For the text-containing cell, return its midpoint in (x, y) coordinate format. 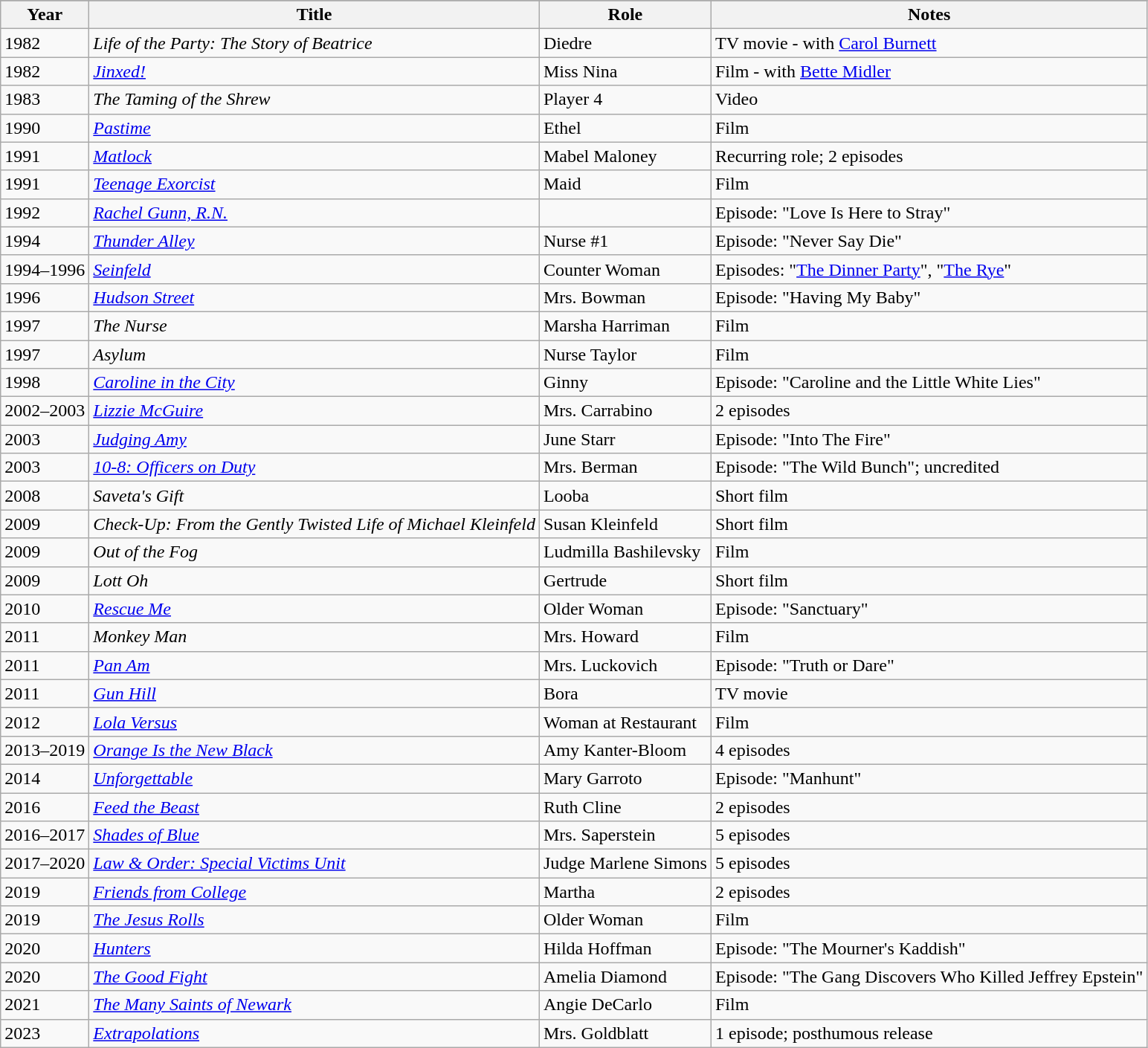
Saveta's Gift (315, 496)
Title (315, 15)
Player 4 (625, 100)
Episode: "Love Is Here to Stray" (929, 213)
2008 (45, 496)
1996 (45, 297)
Counter Woman (625, 269)
Amy Kanter-Bloom (625, 750)
The Taming of the Shrew (315, 100)
Pan Am (315, 665)
1994 (45, 241)
The Jesus Rolls (315, 920)
Marsha Harriman (625, 326)
1 episode; posthumous release (929, 1033)
2014 (45, 778)
Lott Oh (315, 580)
Hunters (315, 948)
Hilda Hoffman (625, 948)
The Nurse (315, 326)
2016–2017 (45, 835)
Nurse Taylor (625, 355)
Episodes: "The Dinner Party", "The Rye" (929, 269)
Looba (625, 496)
Mrs. Luckovich (625, 665)
Year (45, 15)
Extrapolations (315, 1033)
Mary Garroto (625, 778)
Mrs. Howard (625, 637)
1998 (45, 383)
Mabel Maloney (625, 156)
Recurring role; 2 episodes (929, 156)
Diedre (625, 43)
Film - with Bette Midler (929, 71)
Rescue Me (315, 609)
Mrs. Saperstein (625, 835)
Monkey Man (315, 637)
2016 (45, 806)
Episode: "Having My Baby" (929, 297)
1983 (45, 100)
Orange Is the New Black (315, 750)
Jinxed! (315, 71)
Caroline in the City (315, 383)
Episode: "Never Say Die" (929, 241)
Feed the Beast (315, 806)
Notes (929, 15)
Pastime (315, 128)
Life of the Party: The Story of Beatrice (315, 43)
June Starr (625, 439)
Ginny (625, 383)
4 episodes (929, 750)
Seinfeld (315, 269)
2021 (45, 1005)
Gun Hill (315, 693)
Episode: "The Gang Discovers Who Killed Jeffrey Epstein" (929, 977)
Episode: "Manhunt" (929, 778)
2013–2019 (45, 750)
Hudson Street (315, 297)
10-8: Officers on Duty (315, 468)
Mrs. Carrabino (625, 411)
Ludmilla Bashilevsky (625, 552)
Miss Nina (625, 71)
2012 (45, 722)
Judge Marlene Simons (625, 864)
2017–2020 (45, 864)
Susan Kleinfeld (625, 524)
Video (929, 100)
TV movie - with Carol Burnett (929, 43)
Lola Versus (315, 722)
Thunder Alley (315, 241)
Episode: "Truth or Dare" (929, 665)
Episode: "Sanctuary" (929, 609)
Nurse #1 (625, 241)
Gertrude (625, 580)
Ethel (625, 128)
1992 (45, 213)
1990 (45, 128)
Judging Amy (315, 439)
Martha (625, 892)
Episode: "Into The Fire" (929, 439)
Mrs. Bowman (625, 297)
Matlock (315, 156)
Amelia Diamond (625, 977)
Rachel Gunn, R.N. (315, 213)
Lizzie McGuire (315, 411)
Friends from College (315, 892)
Angie DeCarlo (625, 1005)
Episode: "The Mourner's Kaddish" (929, 948)
Check-Up: From the Gently Twisted Life of Michael Kleinfeld (315, 524)
2010 (45, 609)
The Good Fight (315, 977)
Ruth Cline (625, 806)
Shades of Blue (315, 835)
Episode: "Caroline and the Little White Lies" (929, 383)
Mrs. Goldblatt (625, 1033)
Asylum (315, 355)
Episode: "The Wild Bunch"; uncredited (929, 468)
2002–2003 (45, 411)
Woman at Restaurant (625, 722)
Role (625, 15)
Teenage Exorcist (315, 184)
Mrs. Berman (625, 468)
Maid (625, 184)
Out of the Fog (315, 552)
Law & Order: Special Victims Unit (315, 864)
1994–1996 (45, 269)
2023 (45, 1033)
TV movie (929, 693)
The Many Saints of Newark (315, 1005)
Unforgettable (315, 778)
Bora (625, 693)
